Find where the given text appears and provide that cell's center as (X, Y) coordinate. 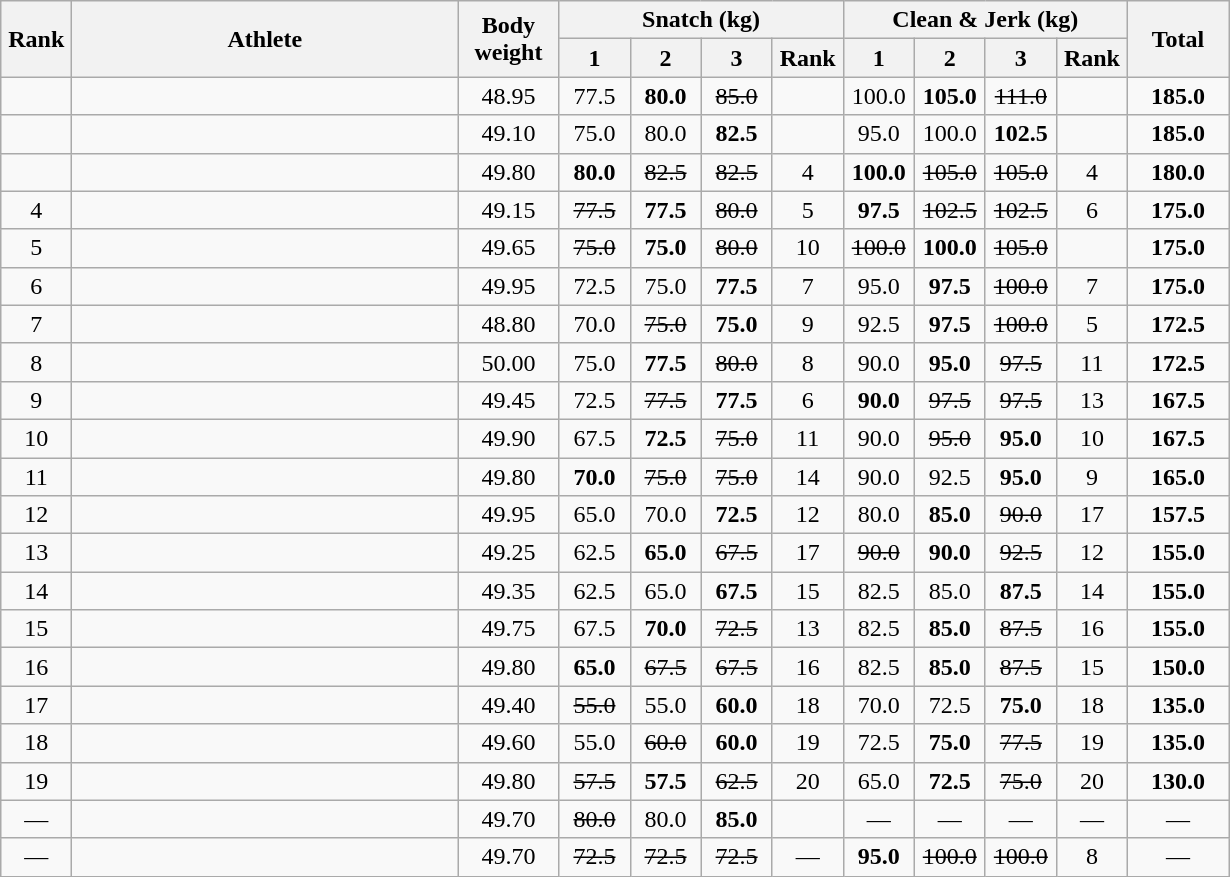
49.90 (508, 438)
Clean & Jerk (kg) (985, 20)
165.0 (1178, 477)
49.35 (508, 591)
Body weight (508, 39)
130.0 (1178, 781)
49.75 (508, 629)
49.25 (508, 553)
150.0 (1178, 667)
48.95 (508, 96)
48.80 (508, 324)
50.00 (508, 362)
157.5 (1178, 515)
Total (1178, 39)
49.40 (508, 705)
49.45 (508, 400)
49.65 (508, 248)
Snatch (kg) (701, 20)
Athlete (265, 39)
49.10 (508, 134)
180.0 (1178, 172)
111.0 (1020, 96)
49.60 (508, 743)
49.15 (508, 210)
